Return (x, y) of the center of cell containing provided text 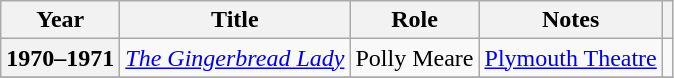
Year (60, 20)
Plymouth Theatre (570, 58)
Polly Meare (414, 58)
The Gingerbread Lady (235, 58)
Title (235, 20)
Role (414, 20)
1970–1971 (60, 58)
Notes (570, 20)
